Locate the cell with the specified text and output its (x, y) center coordinate. 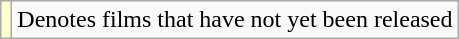
Denotes films that have not yet been released (235, 20)
